Provide the (X, Y) coordinate of the cell's center where the given text is located.  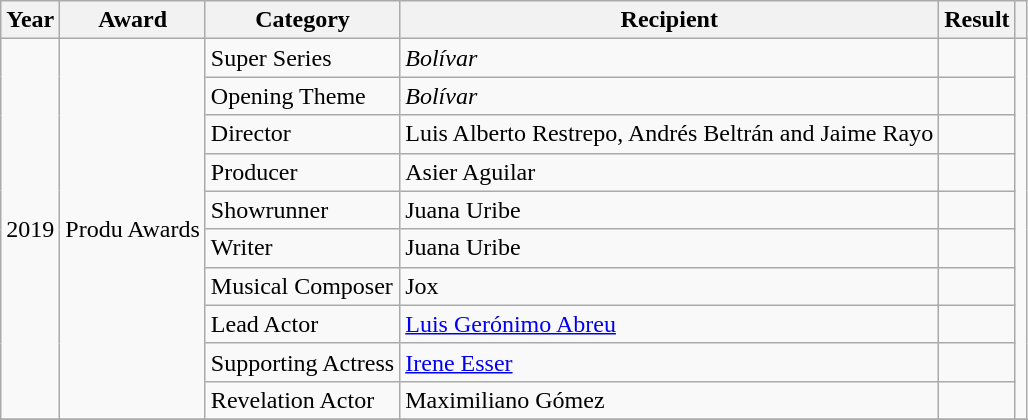
Director (302, 134)
Lead Actor (302, 324)
Musical Composer (302, 286)
Writer (302, 248)
Result (977, 20)
2019 (30, 230)
Year (30, 20)
Jox (670, 286)
Recipient (670, 20)
Produ Awards (133, 230)
Luis Alberto Restrepo, Andrés Beltrán and Jaime Rayo (670, 134)
Irene Esser (670, 362)
Showrunner (302, 210)
Producer (302, 172)
Revelation Actor (302, 400)
Opening Theme (302, 96)
Category (302, 20)
Supporting Actress (302, 362)
Asier Aguilar (670, 172)
Maximiliano Gómez (670, 400)
Super Series (302, 58)
Luis Gerónimo Abreu (670, 324)
Award (133, 20)
